Find where the given text appears and provide that cell's center as [X, Y] coordinate. 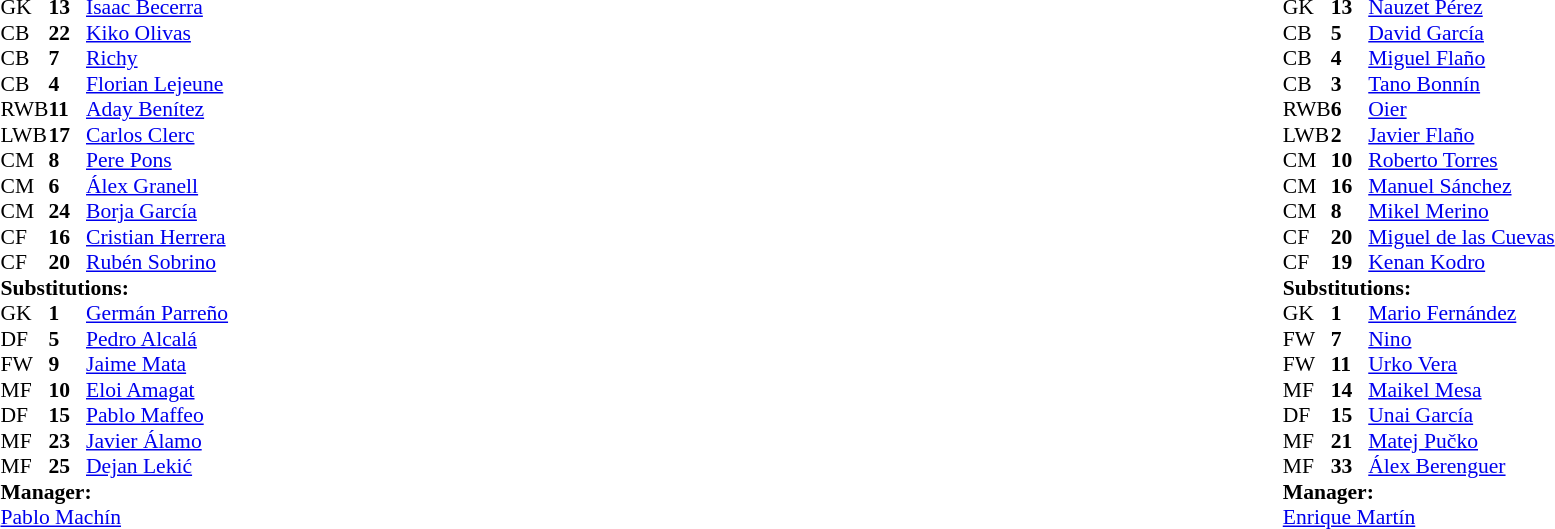
Florian Lejeune [157, 84]
Pedro Alcalá [157, 339]
Álex Granell [157, 186]
17 [67, 135]
Maikel Mesa [1461, 390]
Carlos Clerc [157, 135]
Unai García [1461, 415]
24 [67, 211]
Aday Benítez [157, 109]
14 [1350, 390]
Pablo Maffeo [157, 415]
Mikel Merino [1461, 211]
Oier [1461, 109]
Nino [1461, 339]
Borja García [157, 211]
Eloi Amagat [157, 390]
Jaime Mata [157, 365]
33 [1350, 467]
Dejan Lekić [157, 467]
Kenan Kodro [1461, 263]
Germán Parreño [157, 313]
Miguel Flaño [1461, 59]
Javier Álamo [157, 441]
25 [67, 467]
9 [67, 365]
3 [1350, 84]
Rubén Sobrino [157, 263]
Richy [157, 59]
Álex Berenguer [1461, 467]
19 [1350, 263]
21 [1350, 441]
Matej Pučko [1461, 441]
Mario Fernández [1461, 313]
Pere Pons [157, 161]
Manuel Sánchez [1461, 186]
Javier Flaño [1461, 135]
23 [67, 441]
Urko Vera [1461, 365]
Miguel de las Cuevas [1461, 237]
Tano Bonnín [1461, 84]
David García [1461, 33]
2 [1350, 135]
Cristian Herrera [157, 237]
Kiko Olivas [157, 33]
Roberto Torres [1461, 161]
22 [67, 33]
